Provide the (X, Y) coordinate of the cell's center where the given text is located.  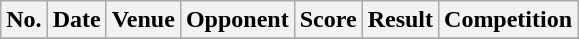
Score (328, 20)
Result (400, 20)
Venue (143, 20)
No. (24, 20)
Competition (508, 20)
Opponent (237, 20)
Date (76, 20)
